Detect which cell encompasses the target text, then output its [x, y] center coordinate. 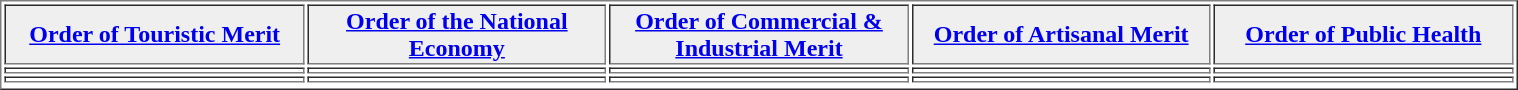
Order of Touristic Merit [154, 34]
Order of Artisanal Merit [1062, 34]
Order of Public Health [1364, 34]
Order of Commercial & Industrial Merit [758, 34]
Order of the National Economy [456, 34]
